From the cell containing the given text, extract its center point as [X, Y] coordinate. 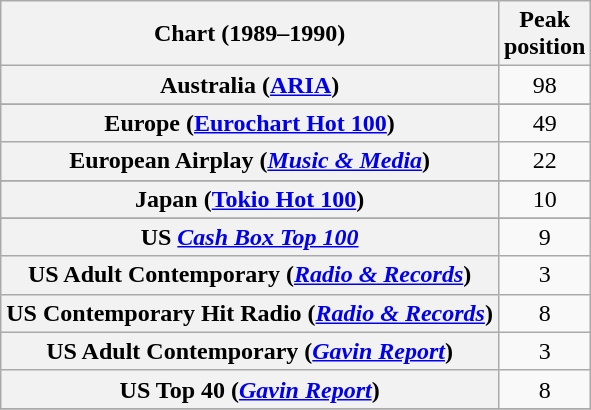
Peakposition [544, 34]
Europe (Eurochart Hot 100) [250, 123]
US Cash Box Top 100 [250, 237]
22 [544, 161]
Chart (1989–1990) [250, 34]
9 [544, 237]
US Contemporary Hit Radio (Radio & Records) [250, 313]
US Adult Contemporary (Gavin Report) [250, 351]
10 [544, 199]
US Adult Contemporary (Radio & Records) [250, 275]
49 [544, 123]
US Top 40 (Gavin Report) [250, 389]
Japan (Tokio Hot 100) [250, 199]
European Airplay (Music & Media) [250, 161]
98 [544, 85]
Australia (ARIA) [250, 85]
